Scan for the cell matching the given text and deliver its (x, y) coordinate at center. 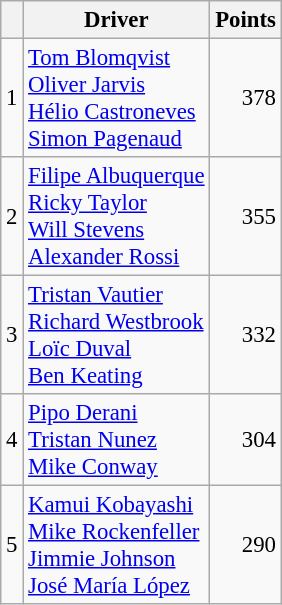
355 (246, 216)
3 (12, 336)
290 (246, 546)
5 (12, 546)
332 (246, 336)
Points (246, 20)
Pipo Derani Tristan Nunez Mike Conway (116, 440)
Driver (116, 20)
2 (12, 216)
Kamui Kobayashi Mike Rockenfeller Jimmie Johnson José María López (116, 546)
378 (246, 98)
4 (12, 440)
Tom Blomqvist Oliver Jarvis Hélio Castroneves Simon Pagenaud (116, 98)
1 (12, 98)
Filipe Albuquerque Ricky Taylor Will Stevens Alexander Rossi (116, 216)
304 (246, 440)
Tristan Vautier Richard Westbrook Loïc Duval Ben Keating (116, 336)
